Capture the cell that displays the provided text and extract its (X, Y) central coordinate. 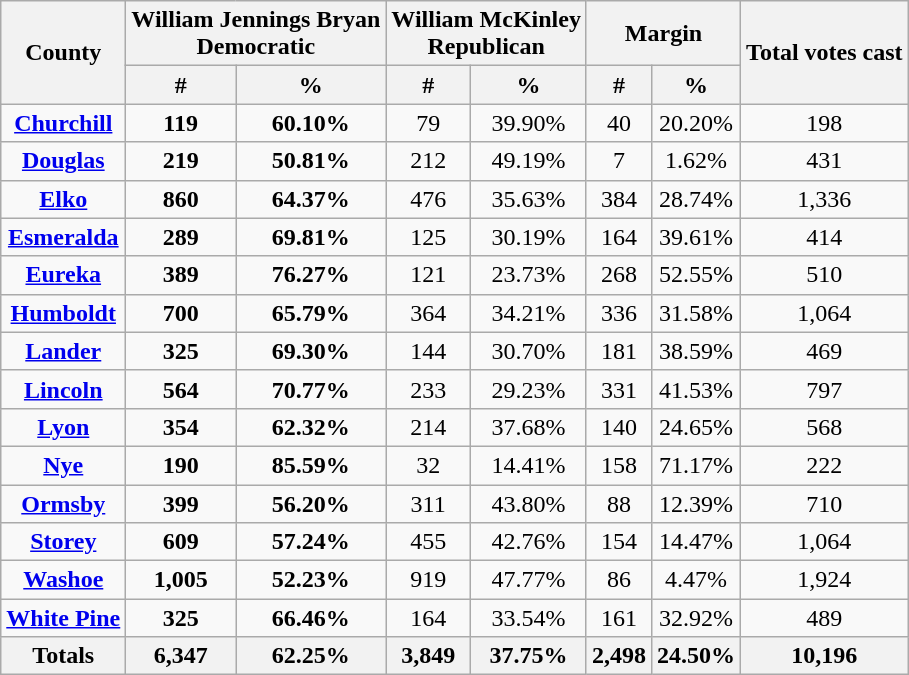
331 (618, 389)
469 (825, 351)
60.10% (311, 123)
42.76% (529, 542)
79 (428, 123)
158 (618, 465)
510 (825, 275)
White Pine (64, 618)
919 (428, 580)
121 (428, 275)
336 (618, 313)
52.55% (696, 275)
7 (618, 161)
Elko (64, 199)
Lander (64, 351)
455 (428, 542)
Lincoln (64, 389)
700 (181, 313)
34.21% (529, 313)
190 (181, 465)
154 (618, 542)
214 (428, 427)
52.23% (311, 580)
140 (618, 427)
65.79% (311, 313)
384 (618, 199)
85.59% (311, 465)
12.39% (696, 503)
399 (181, 503)
268 (618, 275)
70.77% (311, 389)
William Jennings BryanDemocratic (256, 34)
50.81% (311, 161)
Churchill (64, 123)
62.25% (311, 656)
Eureka (64, 275)
69.30% (311, 351)
233 (428, 389)
219 (181, 161)
23.73% (529, 275)
47.77% (529, 580)
43.80% (529, 503)
161 (618, 618)
564 (181, 389)
10,196 (825, 656)
1.62% (696, 161)
66.46% (311, 618)
389 (181, 275)
797 (825, 389)
Esmeralda (64, 237)
37.75% (529, 656)
33.54% (529, 618)
64.37% (311, 199)
289 (181, 237)
24.50% (696, 656)
30.70% (529, 351)
3,849 (428, 656)
476 (428, 199)
62.32% (311, 427)
2,498 (618, 656)
49.19% (529, 161)
431 (825, 161)
29.23% (529, 389)
24.65% (696, 427)
39.90% (529, 123)
Washoe (64, 580)
71.17% (696, 465)
222 (825, 465)
86 (618, 580)
125 (428, 237)
1,336 (825, 199)
Margin (663, 34)
414 (825, 237)
354 (181, 427)
35.63% (529, 199)
41.53% (696, 389)
40 (618, 123)
28.74% (696, 199)
609 (181, 542)
56.20% (311, 503)
County (64, 52)
860 (181, 199)
Douglas (64, 161)
Totals (64, 656)
William McKinleyRepublican (486, 34)
Lyon (64, 427)
14.41% (529, 465)
568 (825, 427)
69.81% (311, 237)
212 (428, 161)
Ormsby (64, 503)
32 (428, 465)
710 (825, 503)
37.68% (529, 427)
Total votes cast (825, 52)
76.27% (311, 275)
30.19% (529, 237)
Humboldt (64, 313)
119 (181, 123)
38.59% (696, 351)
20.20% (696, 123)
14.47% (696, 542)
88 (618, 503)
39.61% (696, 237)
311 (428, 503)
57.24% (311, 542)
1,924 (825, 580)
32.92% (696, 618)
364 (428, 313)
31.58% (696, 313)
198 (825, 123)
489 (825, 618)
Nye (64, 465)
1,005 (181, 580)
144 (428, 351)
181 (618, 351)
6,347 (181, 656)
4.47% (696, 580)
Storey (64, 542)
